Search for the cell housing the specified text and yield its (x, y) center coordinate. 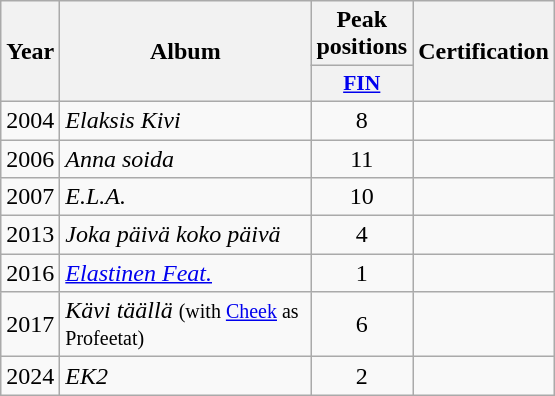
1 (362, 273)
FIN (362, 84)
Joka päivä koko päivä (186, 235)
Elaksis Kivi (186, 120)
Peak positions (362, 34)
2 (362, 376)
2013 (30, 235)
Anna soida (186, 159)
10 (362, 197)
Certification (484, 52)
11 (362, 159)
E.L.A. (186, 197)
2024 (30, 376)
Kävi täällä (with Cheek as Profeetat) (186, 324)
8 (362, 120)
6 (362, 324)
Year (30, 52)
Elastinen Feat. (186, 273)
EK2 (186, 376)
2004 (30, 120)
4 (362, 235)
2017 (30, 324)
2016 (30, 273)
Album (186, 52)
2007 (30, 197)
2006 (30, 159)
